Capture the cell that displays the provided text and extract its (x, y) central coordinate. 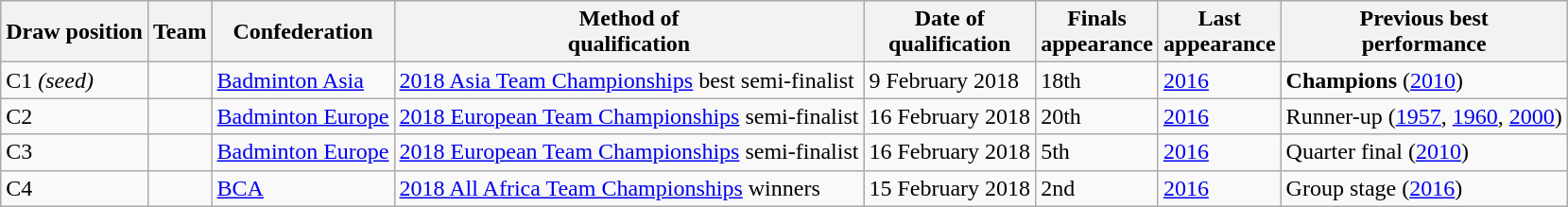
C3 (75, 152)
Runner-up (1957, 1960, 2000) (1423, 116)
Confederation (302, 32)
Date ofqualification (950, 32)
Quarter final (2010) (1423, 152)
18th (1097, 80)
Previous bestperformance (1423, 32)
2018 All Africa Team Championships winners (629, 188)
Badminton Asia (302, 80)
Group stage (2016) (1423, 188)
Draw position (75, 32)
Method ofqualification (629, 32)
5th (1097, 152)
BCA (302, 188)
Finalsappearance (1097, 32)
Lastappearance (1219, 32)
C1 (seed) (75, 80)
Team (180, 32)
20th (1097, 116)
9 February 2018 (950, 80)
2018 Asia Team Championships best semi-finalist (629, 80)
15 February 2018 (950, 188)
2nd (1097, 188)
Champions (2010) (1423, 80)
C4 (75, 188)
C2 (75, 116)
